Extract the (X, Y) coordinate from the center of the cell holding the provided text.  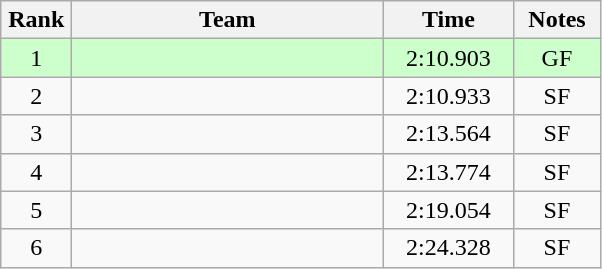
2:13.564 (448, 134)
1 (36, 58)
5 (36, 210)
GF (557, 58)
Rank (36, 20)
Team (228, 20)
2:13.774 (448, 172)
3 (36, 134)
2:10.903 (448, 58)
2 (36, 96)
4 (36, 172)
Notes (557, 20)
6 (36, 248)
2:10.933 (448, 96)
2:19.054 (448, 210)
2:24.328 (448, 248)
Time (448, 20)
